Locate the cell with the specified text and output its [X, Y] center coordinate. 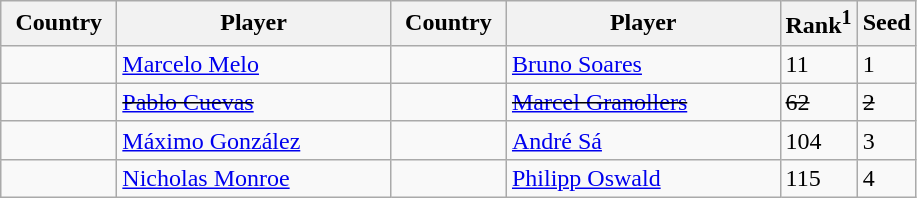
Pablo Cuevas [254, 102]
104 [818, 140]
2 [886, 102]
4 [886, 178]
Marcel Granollers [643, 102]
Máximo González [254, 140]
11 [818, 64]
62 [818, 102]
Rank1 [818, 24]
Marcelo Melo [254, 64]
Seed [886, 24]
115 [818, 178]
Philipp Oswald [643, 178]
Nicholas Monroe [254, 178]
Bruno Soares [643, 64]
1 [886, 64]
3 [886, 140]
André Sá [643, 140]
